Find where the given text appears and provide that cell's center as (x, y) coordinate. 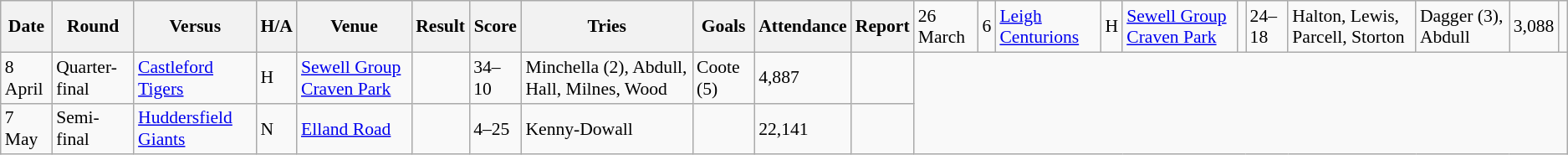
H/A (276, 27)
4,887 (803, 77)
34–10 (495, 77)
6 (987, 27)
Dagger (3), Abdull (1463, 27)
Report (883, 27)
26 March (947, 27)
Huddersfield Giants (195, 129)
Attendance (803, 27)
Tries (607, 27)
Versus (195, 27)
Venue (355, 27)
Leigh Centurions (1048, 27)
3,088 (1534, 27)
Quarter-final (93, 77)
Castleford Tigers (195, 77)
Semi-final (93, 129)
Round (93, 27)
4–25 (495, 129)
22,141 (803, 129)
Minchella (2), Abdull, Hall, Milnes, Wood (607, 77)
Goals (723, 27)
Halton, Lewis, Parcell, Storton (1351, 27)
Result (440, 27)
24–18 (1268, 27)
N (276, 129)
Kenny-Dowall (607, 129)
7 May (27, 129)
Coote (5) (723, 77)
Score (495, 27)
Elland Road (355, 129)
8 April (27, 77)
Date (27, 27)
